Capture the cell that displays the provided text and extract its [x, y] central coordinate. 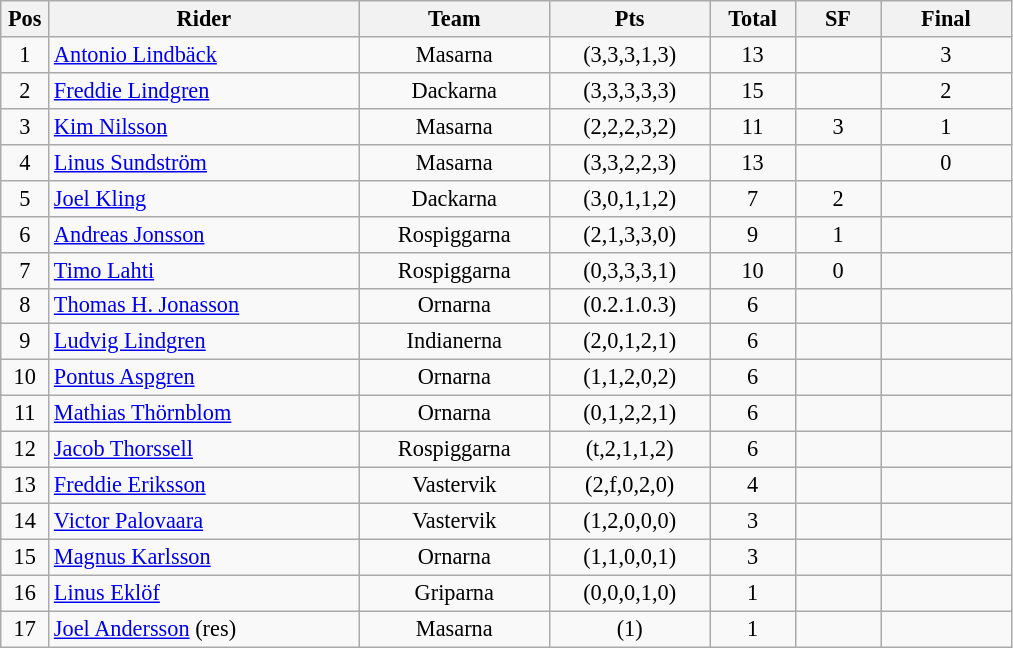
Griparna [454, 593]
Freddie Eriksson [204, 485]
Pts [629, 19]
Antonio Lindbäck [204, 55]
Indianerna [454, 342]
Final [946, 19]
Pontus Aspgren [204, 378]
Total [752, 19]
(1,1,2,0,2) [629, 378]
(0,3,3,3,1) [629, 270]
Linus Sundström [204, 162]
Ludvig Lindgren [204, 342]
(1,2,0,0,0) [629, 521]
Pos [25, 19]
(2,f,0,2,0) [629, 485]
(0,1,2,2,1) [629, 414]
(2,2,2,3,2) [629, 126]
Mathias Thörnblom [204, 414]
Kim Nilsson [204, 126]
Victor Palovaara [204, 521]
5 [25, 198]
(0,0,0,1,0) [629, 593]
Freddie Lindgren [204, 90]
Magnus Karlsson [204, 557]
Andreas Jonsson [204, 234]
(1) [629, 629]
(0.2.1.0.3) [629, 306]
14 [25, 521]
SF [838, 19]
Timo Lahti [204, 270]
Rider [204, 19]
(1,1,0,0,1) [629, 557]
12 [25, 450]
(2,0,1,2,1) [629, 342]
17 [25, 629]
(3,3,2,2,3) [629, 162]
Linus Eklöf [204, 593]
Jacob Thorssell [204, 450]
(3,3,3,1,3) [629, 55]
(t,2,1,1,2) [629, 450]
Joel Kling [204, 198]
Thomas H. Jonasson [204, 306]
16 [25, 593]
(3,3,3,3,3) [629, 90]
(3,0,1,1,2) [629, 198]
Joel Andersson (res) [204, 629]
Team [454, 19]
8 [25, 306]
(2,1,3,3,0) [629, 234]
